From the cell containing the given text, extract its center point as (X, Y) coordinate. 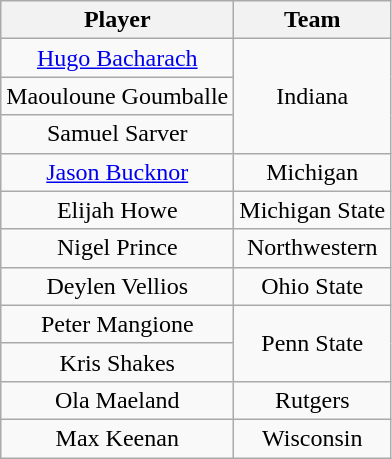
Maouloune Goumballe (118, 96)
Rutgers (312, 400)
Nigel Prince (118, 248)
Hugo Bacharach (118, 58)
Northwestern (312, 248)
Kris Shakes (118, 362)
Ohio State (312, 286)
Max Keenan (118, 438)
Ola Maeland (118, 400)
Michigan (312, 172)
Penn State (312, 343)
Player (118, 20)
Michigan State (312, 210)
Samuel Sarver (118, 134)
Wisconsin (312, 438)
Elijah Howe (118, 210)
Indiana (312, 96)
Team (312, 20)
Deylen Vellios (118, 286)
Jason Bucknor (118, 172)
Peter Mangione (118, 324)
